From the cell containing the given text, extract its center point as [x, y] coordinate. 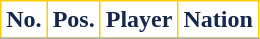
Pos. [74, 20]
Nation [218, 20]
Player [139, 20]
No. [24, 20]
